Provide the [x, y] coordinate of the cell's center where the given text is located.  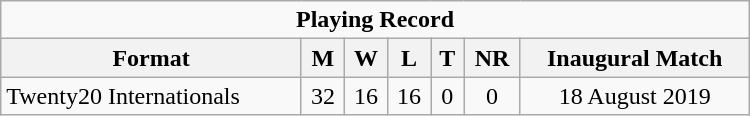
Playing Record [375, 20]
Format [152, 58]
18 August 2019 [634, 96]
M [322, 58]
32 [322, 96]
Twenty20 Internationals [152, 96]
W [366, 58]
Inaugural Match [634, 58]
NR [492, 58]
L [410, 58]
T [448, 58]
